Pinpoint the cell where the given text exists, returning its (X, Y) midpoint coordinate. 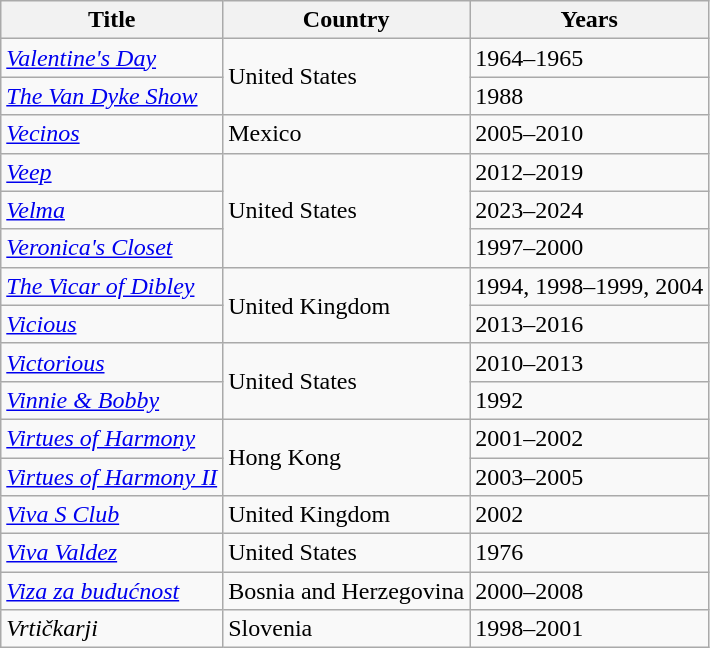
2001–2002 (590, 438)
Title (112, 20)
1964–1965 (590, 58)
1976 (590, 553)
2023–2024 (590, 210)
Vinnie & Bobby (112, 400)
1998–2001 (590, 629)
2010–2013 (590, 362)
2003–2005 (590, 477)
1992 (590, 400)
1997–2000 (590, 248)
2002 (590, 515)
Virtues of Harmony II (112, 477)
1988 (590, 96)
Veep (112, 172)
Bosnia and Herzegovina (346, 591)
1994, 1998–1999, 2004 (590, 286)
The Van Dyke Show (112, 96)
Valentine's Day (112, 58)
Hong Kong (346, 457)
Viza za budućnost (112, 591)
2012–2019 (590, 172)
Years (590, 20)
Viva Valdez (112, 553)
2013–2016 (590, 324)
2000–2008 (590, 591)
Veronica's Closet (112, 248)
Vecinos (112, 134)
Vrtičkarji (112, 629)
Velma (112, 210)
Viva S Club (112, 515)
Slovenia (346, 629)
Virtues of Harmony (112, 438)
The Vicar of Dibley (112, 286)
2005–2010 (590, 134)
Victorious (112, 362)
Mexico (346, 134)
Country (346, 20)
Vicious (112, 324)
